Find where the given text appears and provide that cell's center as (x, y) coordinate. 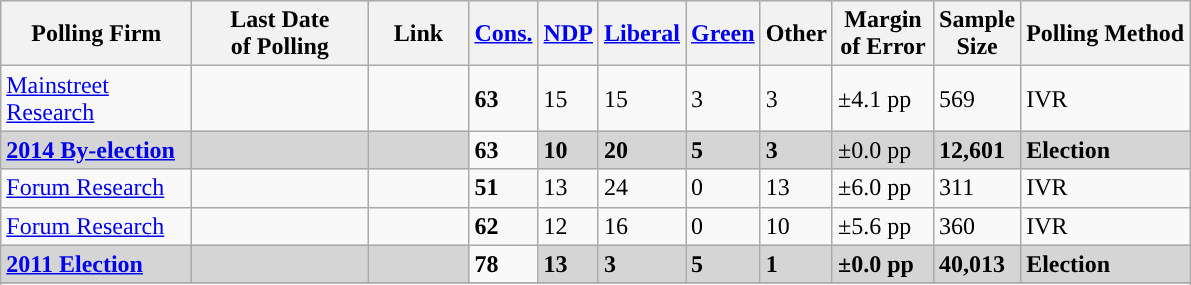
Last Dateof Polling (280, 34)
Link (418, 34)
Mainstreet Research (96, 98)
1 (796, 264)
360 (978, 226)
569 (978, 98)
Polling Method (1106, 34)
±4.1 pp (882, 98)
78 (504, 264)
62 (504, 226)
20 (642, 150)
±5.6 pp (882, 226)
Cons. (504, 34)
Liberal (642, 34)
16 (642, 226)
12 (568, 226)
NDP (568, 34)
2011 Election (96, 264)
SampleSize (978, 34)
40,013 (978, 264)
Green (724, 34)
24 (642, 188)
±6.0 pp (882, 188)
12,601 (978, 150)
2014 By-election (96, 150)
Other (796, 34)
Polling Firm (96, 34)
Marginof Error (882, 34)
311 (978, 188)
51 (504, 188)
